For the text-containing cell, return its midpoint in [X, Y] coordinate format. 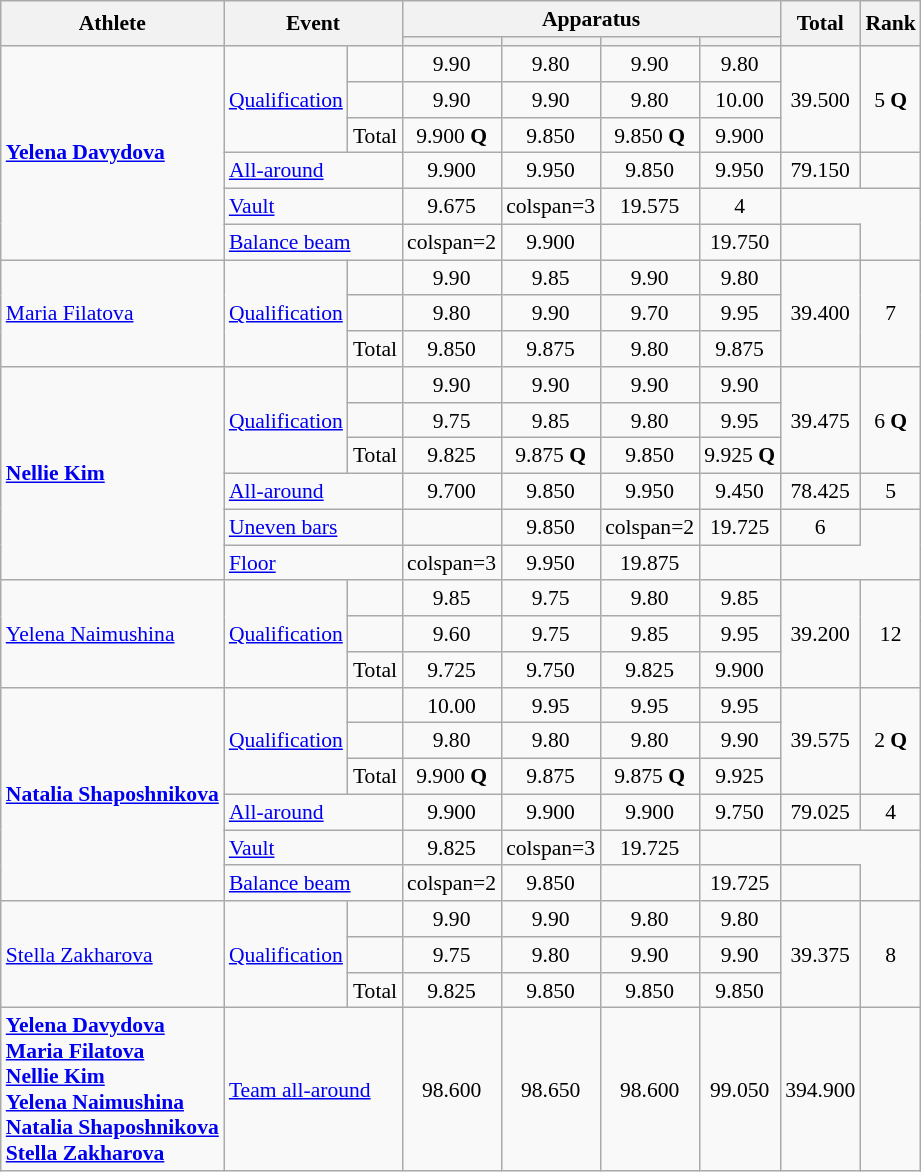
Stella Zakharova [112, 954]
39.375 [820, 954]
79.025 [820, 813]
39.400 [820, 314]
78.425 [820, 492]
39.500 [820, 100]
12 [890, 634]
9.60 [452, 634]
Yelena Davydova [112, 153]
2 Q [890, 742]
9.850 Q [650, 136]
19.750 [740, 243]
9.70 [650, 314]
9.925 [740, 777]
Event [313, 24]
5 Q [890, 100]
Yelena Naimushina [112, 634]
7 [890, 314]
Team all-around [313, 1090]
79.150 [820, 171]
98.650 [550, 1090]
9.925 Q [740, 456]
Maria Filatova [112, 314]
Athlete [112, 24]
39.200 [820, 634]
5 [890, 492]
19.875 [650, 563]
Uneven bars [313, 528]
9.700 [452, 492]
Rank [890, 24]
9.450 [740, 492]
39.575 [820, 742]
6 Q [890, 420]
6 [820, 528]
9.725 [452, 670]
19.575 [650, 207]
99.050 [740, 1090]
Apparatus [591, 19]
Floor [313, 563]
9.675 [452, 207]
39.475 [820, 420]
Natalia Shaposhnikova [112, 795]
394.900 [820, 1090]
Nellie Kim [112, 474]
8 [890, 954]
Yelena DavydovaMaria FilatovaNellie KimYelena NaimushinaNatalia ShaposhnikovaStella Zakharova [112, 1090]
